Scan for the cell matching the given text and deliver its [X, Y] coordinate at center. 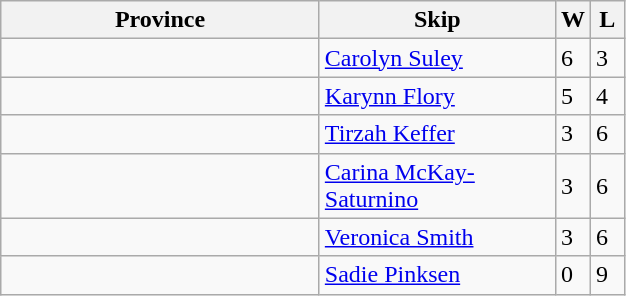
Skip [437, 20]
Veronica Smith [437, 237]
W [572, 20]
Sadie Pinksen [437, 275]
4 [607, 96]
Karynn Flory [437, 96]
Province [160, 20]
0 [572, 275]
Tirzah Keffer [437, 134]
Carolyn Suley [437, 58]
9 [607, 275]
Carina McKay-Saturnino [437, 186]
L [607, 20]
5 [572, 96]
